Search for the cell housing the specified text and yield its (X, Y) center coordinate. 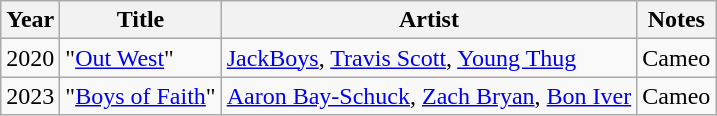
"Out West" (140, 58)
"Boys of Faith" (140, 96)
2020 (30, 58)
Notes (676, 20)
JackBoys, Travis Scott, Young Thug (429, 58)
Title (140, 20)
Year (30, 20)
Artist (429, 20)
Aaron Bay-Schuck, Zach Bryan, Bon Iver (429, 96)
2023 (30, 96)
